Locate the cell with the specified text and output its (X, Y) center coordinate. 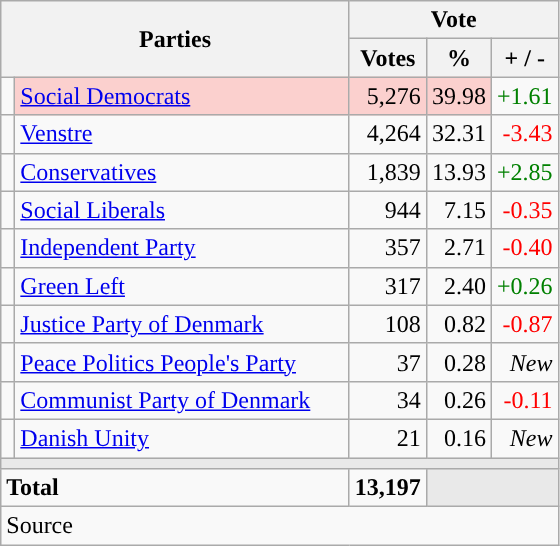
Conservatives (182, 172)
1,839 (388, 172)
944 (388, 210)
Justice Party of Denmark (182, 324)
108 (388, 324)
13,197 (388, 488)
Danish Unity (182, 438)
+2.85 (524, 172)
0.82 (458, 324)
-3.43 (524, 134)
357 (388, 248)
37 (388, 362)
-0.11 (524, 400)
Source (280, 526)
Parties (176, 39)
2.71 (458, 248)
Venstre (182, 134)
-0.87 (524, 324)
0.16 (458, 438)
+ / - (524, 58)
Social Democrats (182, 96)
2.40 (458, 286)
Vote (454, 20)
Total (176, 488)
Independent Party (182, 248)
0.26 (458, 400)
Peace Politics People's Party (182, 362)
13.93 (458, 172)
-0.35 (524, 210)
39.98 (458, 96)
32.31 (458, 134)
-0.40 (524, 248)
4,264 (388, 134)
Green Left (182, 286)
Votes (388, 58)
+0.26 (524, 286)
% (458, 58)
5,276 (388, 96)
7.15 (458, 210)
+1.61 (524, 96)
Communist Party of Denmark (182, 400)
0.28 (458, 362)
34 (388, 400)
21 (388, 438)
Social Liberals (182, 210)
317 (388, 286)
